Pinpoint the cell where the given text exists, returning its [X, Y] midpoint coordinate. 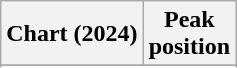
Peakposition [189, 34]
Chart (2024) [72, 34]
